Detect which cell encompasses the target text, then output its (X, Y) center coordinate. 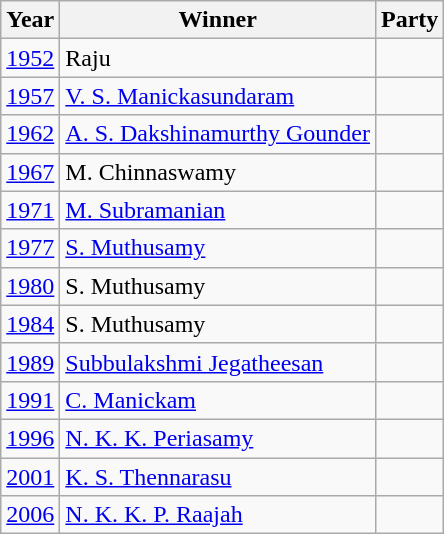
K. S. Thennarasu (218, 477)
A. S. Dakshinamurthy Gounder (218, 134)
1952 (30, 58)
1980 (30, 286)
2001 (30, 477)
N. K. K. P. Raajah (218, 515)
1991 (30, 400)
1989 (30, 362)
V. S. Manickasundaram (218, 96)
M. Chinnaswamy (218, 172)
1962 (30, 134)
1957 (30, 96)
Year (30, 20)
1977 (30, 248)
1984 (30, 324)
1971 (30, 210)
M. Subramanian (218, 210)
Raju (218, 58)
Winner (218, 20)
N. K. K. Periasamy (218, 438)
2006 (30, 515)
C. Manickam (218, 400)
Subbulakshmi Jegatheesan (218, 362)
1996 (30, 438)
Party (410, 20)
1967 (30, 172)
